Scan for the cell matching the given text and deliver its [x, y] coordinate at center. 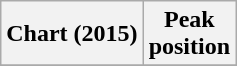
Chart (2015) [72, 34]
Peakposition [189, 34]
